Return the (x, y) coordinate for the center point of the cell that contains the specified text.  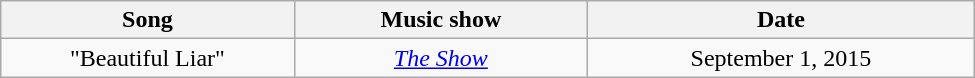
"Beautiful Liar" (148, 58)
Music show (440, 20)
The Show (440, 58)
Song (148, 20)
Date (782, 20)
September 1, 2015 (782, 58)
